Return the [x, y] coordinate for the center point of the cell that contains the specified text.  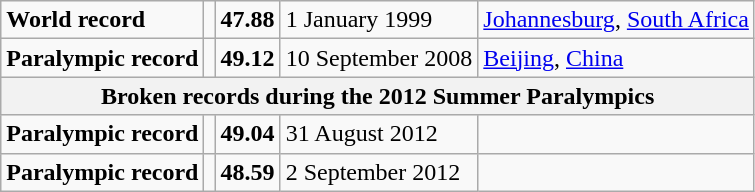
49.12 [248, 58]
Johannesburg, South Africa [616, 20]
1 January 1999 [379, 20]
World record [102, 20]
47.88 [248, 20]
2 September 2012 [379, 172]
31 August 2012 [379, 134]
49.04 [248, 134]
Beijing, China [616, 58]
Broken records during the 2012 Summer Paralympics [378, 96]
10 September 2008 [379, 58]
48.59 [248, 172]
